Capture the cell that displays the provided text and extract its [x, y] central coordinate. 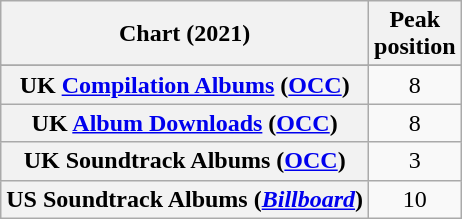
UK Album Downloads (OCC) [185, 123]
3 [415, 161]
Peakposition [415, 34]
US Soundtrack Albums (Billboard) [185, 199]
Chart (2021) [185, 34]
UK Compilation Albums (OCC) [185, 85]
10 [415, 199]
UK Soundtrack Albums (OCC) [185, 161]
